Extract the [x, y] coordinate from the center of the cell holding the provided text.  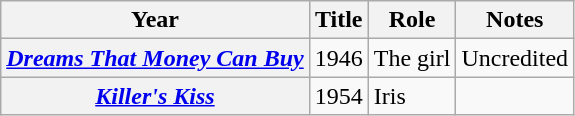
Year [155, 20]
Uncredited [515, 58]
Dreams That Money Can Buy [155, 58]
The girl [412, 58]
Killer's Kiss [155, 96]
Role [412, 20]
Notes [515, 20]
Title [338, 20]
Iris [412, 96]
1954 [338, 96]
1946 [338, 58]
